Return the [X, Y] coordinate for the center point of the cell that contains the specified text.  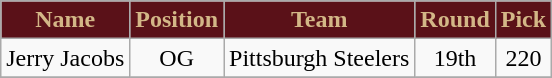
Team [320, 20]
Jerry Jacobs [66, 58]
19th [455, 58]
Position [177, 20]
OG [177, 58]
Pittsburgh Steelers [320, 58]
220 [523, 58]
Round [455, 20]
Name [66, 20]
Pick [523, 20]
